Capture the cell that displays the provided text and extract its (x, y) central coordinate. 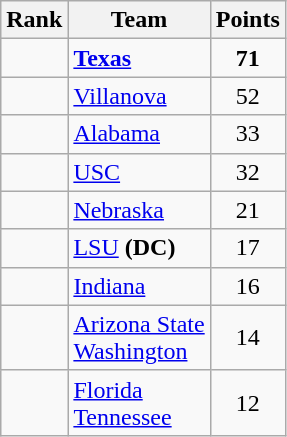
33 (248, 134)
12 (248, 402)
17 (248, 248)
Alabama (139, 134)
Nebraska (139, 210)
Team (139, 20)
Texas (139, 58)
Points (248, 20)
FloridaTennessee (139, 402)
21 (248, 210)
16 (248, 286)
Villanova (139, 96)
Arizona StateWashington (139, 338)
LSU (DC) (139, 248)
Rank (34, 20)
32 (248, 172)
USC (139, 172)
71 (248, 58)
Indiana (139, 286)
14 (248, 338)
52 (248, 96)
